From the cell containing the given text, extract its center point as [x, y] coordinate. 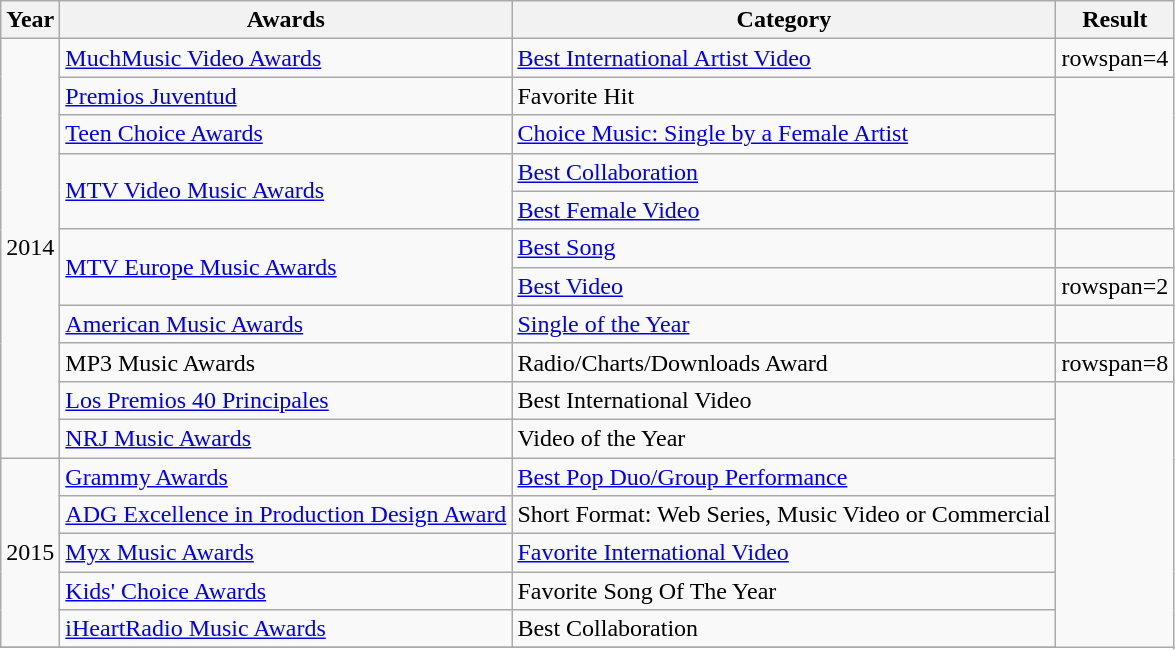
ADG Excellence in Production Design Award [286, 515]
2015 [30, 553]
rowspan=4 [1115, 58]
Favorite Hit [784, 96]
rowspan=8 [1115, 362]
Kids' Choice Awards [286, 591]
NRJ Music Awards [286, 438]
Favorite International Video [784, 553]
Best International Video [784, 400]
Single of the Year [784, 324]
Awards [286, 20]
Los Premios 40 Principales [286, 400]
Myx Music Awards [286, 553]
MuchMusic Video Awards [286, 58]
Result [1115, 20]
Premios Juventud [286, 96]
Radio/Charts/Downloads Award [784, 362]
Best Video [784, 286]
Best Song [784, 248]
Favorite Song Of The Year [784, 591]
2014 [30, 248]
Best International Artist Video [784, 58]
Choice Music: Single by a Female Artist [784, 134]
American Music Awards [286, 324]
Year [30, 20]
Video of the Year [784, 438]
Teen Choice Awards [286, 134]
Best Female Video [784, 210]
MTV Europe Music Awards [286, 267]
Best Pop Duo/Group Performance [784, 477]
MP3 Music Awards [286, 362]
MTV Video Music Awards [286, 191]
Category [784, 20]
Short Format: Web Series, Music Video or Commercial [784, 515]
iHeartRadio Music Awards [286, 629]
rowspan=2 [1115, 286]
Grammy Awards [286, 477]
